Locate the cell with the specified text and output its [X, Y] center coordinate. 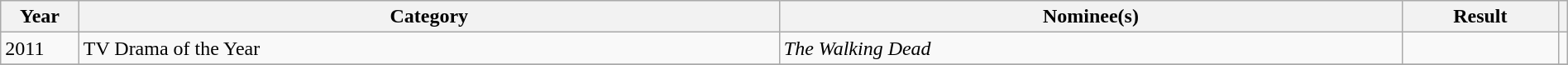
The Walking Dead [1090, 48]
TV Drama of the Year [428, 48]
Year [40, 17]
2011 [40, 48]
Nominee(s) [1090, 17]
Category [428, 17]
Result [1480, 17]
